Scan for the cell matching the given text and deliver its [X, Y] coordinate at center. 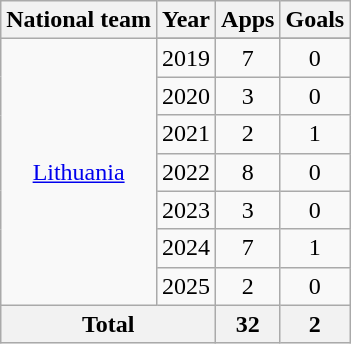
Goals [315, 20]
Year [186, 20]
National team [79, 20]
2023 [186, 210]
2025 [186, 286]
2024 [186, 248]
2022 [186, 172]
Apps [248, 20]
2021 [186, 134]
2020 [186, 96]
8 [248, 172]
Lithuania [79, 172]
2019 [186, 58]
32 [248, 324]
Total [108, 324]
